Output the (x, y) coordinate of the center of the cell containing the given text.  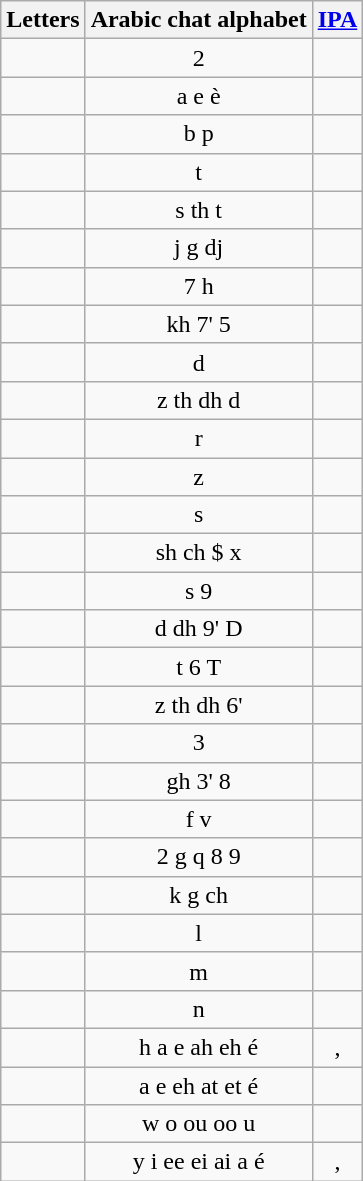
d (198, 362)
n (198, 1009)
7 h (198, 286)
d dh 9' D (198, 629)
sh ch $ x (198, 553)
w o ou oo u (198, 1124)
h a e ah eh é (198, 1047)
k g ch (198, 895)
r (198, 438)
Letters (43, 20)
kh 7' 5 (198, 324)
z th dh d (198, 400)
z th dh 6' (198, 705)
s (198, 515)
t (198, 172)
f v (198, 819)
y i ee ei ai a é (198, 1162)
2 (198, 58)
l (198, 933)
gh 3' 8 (198, 781)
t 6 T (198, 667)
Arabic chat alphabet (198, 20)
a e eh at et é (198, 1085)
j g dj (198, 248)
z (198, 477)
2 g q 8 9 (198, 857)
s 9 (198, 591)
s th t (198, 210)
IPA (338, 20)
a e è (198, 96)
3 (198, 743)
m (198, 971)
b p (198, 134)
